Extract the (x, y) coordinate from the center of the cell holding the provided text.  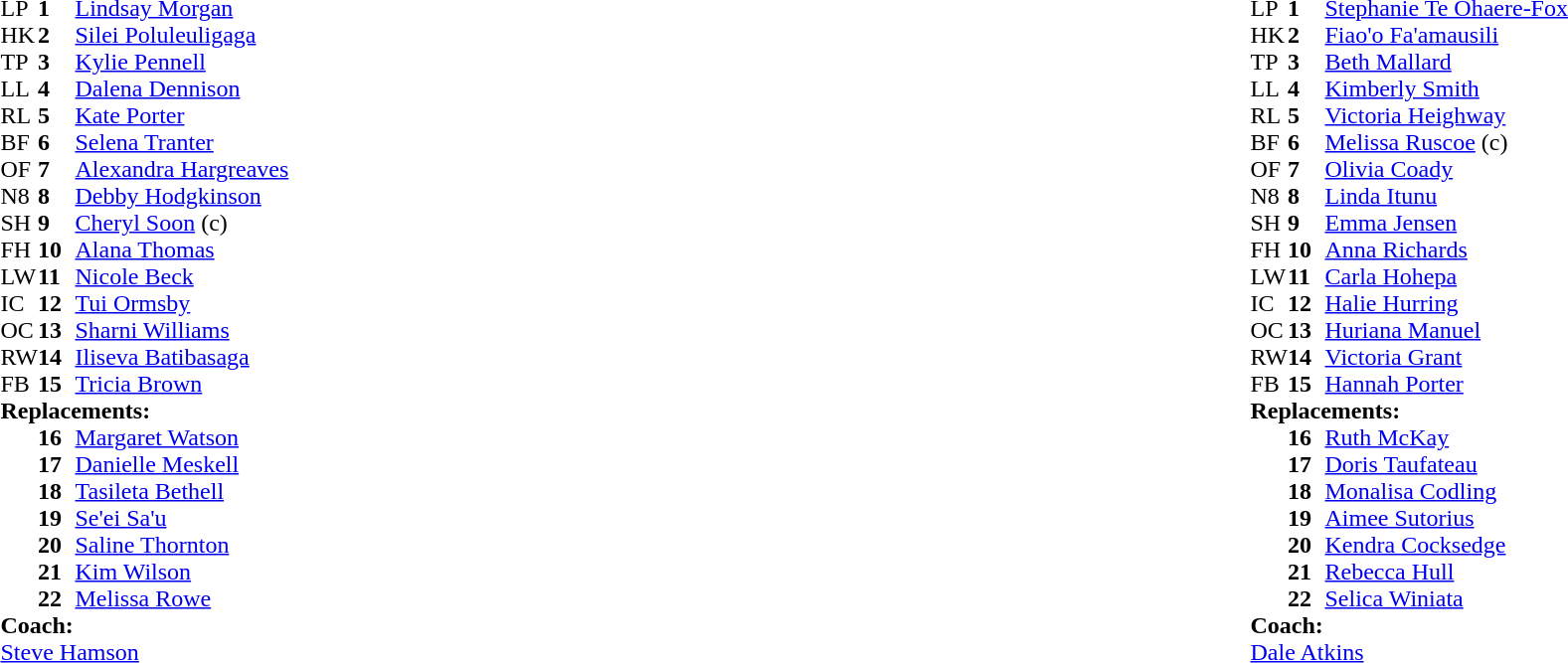
Margaret Watson (183, 437)
Nicole Beck (183, 276)
Victoria Heighway (1446, 115)
Huriana Manuel (1446, 330)
Melissa Rowe (183, 598)
Emma Jensen (1446, 223)
Kimberly Smith (1446, 89)
Melissa Ruscoe (c) (1446, 143)
Debby Hodgkinson (183, 197)
Monalisa Codling (1446, 491)
Anna Richards (1446, 250)
Alexandra Hargreaves (183, 169)
Victoria Grant (1446, 358)
Linda Itunu (1446, 197)
Silei Poluleuligaga (183, 36)
Sharni Williams (183, 330)
Iliseva Batibasaga (183, 358)
Tasileta Bethell (183, 491)
Saline Thornton (183, 545)
Kylie Pennell (183, 62)
Rebecca Hull (1446, 573)
Ruth McKay (1446, 437)
Carla Hohepa (1446, 276)
Alana Thomas (183, 250)
Olivia Coady (1446, 169)
Beth Mallard (1446, 62)
Kim Wilson (183, 573)
Halie Hurring (1446, 304)
Aimee Sutorius (1446, 519)
Kate Porter (183, 115)
Selica Winiata (1446, 598)
Dalena Dennison (183, 89)
Danielle Meskell (183, 465)
Tui Ormsby (183, 304)
Se'ei Sa'u (183, 519)
Kendra Cocksedge (1446, 545)
Selena Tranter (183, 143)
Cheryl Soon (c) (183, 223)
Hannah Porter (1446, 384)
Tricia Brown (183, 384)
Fiao'o Fa'amausili (1446, 36)
Doris Taufateau (1446, 465)
